For the text-containing cell, return its midpoint in [X, Y] coordinate format. 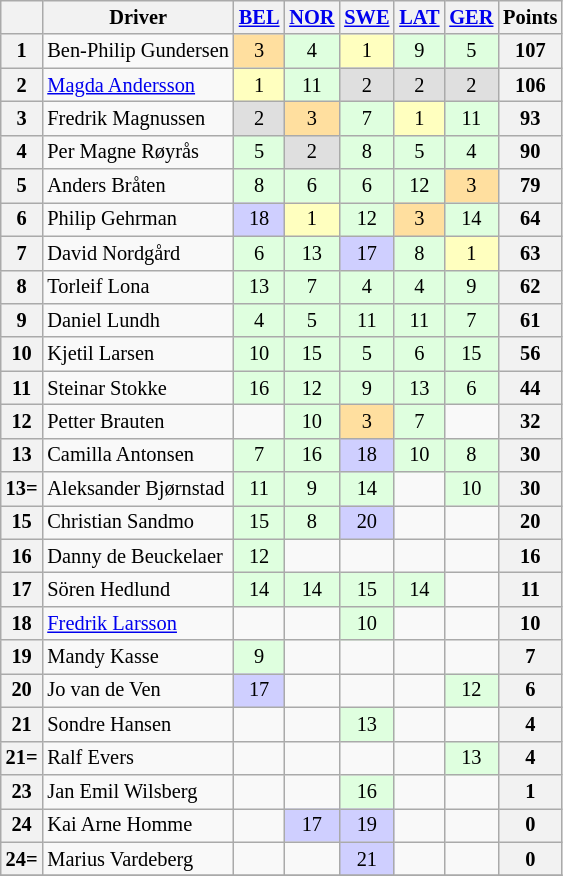
90 [530, 152]
Jan Emil Wilsberg [138, 791]
Petter Brauten [138, 421]
Steinar Stokke [138, 388]
Torleif Lona [138, 287]
23 [22, 791]
Fredrik Larsson [138, 623]
62 [530, 287]
Camilla Antonsen [138, 455]
Driver [138, 17]
Fredrik Magnussen [138, 118]
32 [530, 421]
Jo van de Ven [138, 690]
106 [530, 85]
44 [530, 388]
Points [530, 17]
Mandy Kasse [138, 657]
63 [530, 253]
107 [530, 51]
Sören Hedlund [138, 589]
Christian Sandmo [138, 522]
BEL [259, 17]
Kjetil Larsen [138, 354]
Ben-Philip Gundersen [138, 51]
Sondre Hansen [138, 724]
Per Magne Røyrås [138, 152]
Danny de Beuckelaer [138, 556]
Kai Arne Homme [138, 825]
61 [530, 320]
SWE [366, 17]
56 [530, 354]
Magda Andersson [138, 85]
David Nordgård [138, 253]
24= [22, 859]
21= [22, 758]
Daniel Lundh [138, 320]
24 [22, 825]
Ralf Evers [138, 758]
13= [22, 489]
GER [471, 17]
Marius Vardeberg [138, 859]
79 [530, 186]
93 [530, 118]
Philip Gehrman [138, 219]
64 [530, 219]
LAT [419, 17]
Anders Bråten [138, 186]
Aleksander Bjørnstad [138, 489]
NOR [312, 17]
